Detect which cell encompasses the target text, then output its [X, Y] center coordinate. 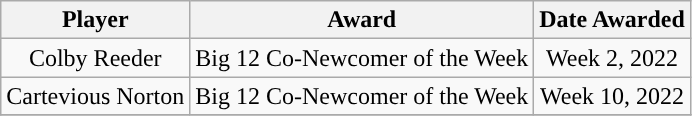
Colby Reeder [96, 58]
Week 2, 2022 [612, 58]
Player [96, 20]
Award [362, 20]
Cartevious Norton [96, 96]
Date Awarded [612, 20]
Week 10, 2022 [612, 96]
